Find where the given text appears and provide that cell's center as [X, Y] coordinate. 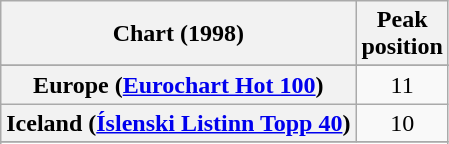
10 [402, 123]
Europe (Eurochart Hot 100) [178, 85]
Peakposition [402, 34]
Chart (1998) [178, 34]
Iceland (Íslenski Listinn Topp 40) [178, 123]
11 [402, 85]
